Pinpoint the cell where the given text exists, returning its (x, y) midpoint coordinate. 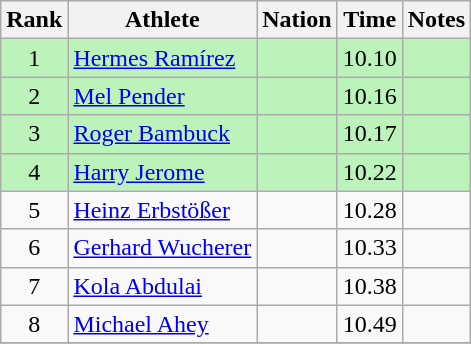
10.16 (370, 96)
10.49 (370, 324)
Kola Abdulai (162, 286)
Hermes Ramírez (162, 58)
Mel Pender (162, 96)
10.38 (370, 286)
4 (34, 172)
3 (34, 134)
7 (34, 286)
Nation (297, 20)
6 (34, 248)
10.28 (370, 210)
10.10 (370, 58)
Michael Ahey (162, 324)
Athlete (162, 20)
1 (34, 58)
10.17 (370, 134)
Time (370, 20)
Heinz Erbstößer (162, 210)
10.33 (370, 248)
5 (34, 210)
Harry Jerome (162, 172)
Rank (34, 20)
Gerhard Wucherer (162, 248)
10.22 (370, 172)
2 (34, 96)
8 (34, 324)
Notes (436, 20)
Roger Bambuck (162, 134)
